Locate the cell with the specified text and output its (X, Y) center coordinate. 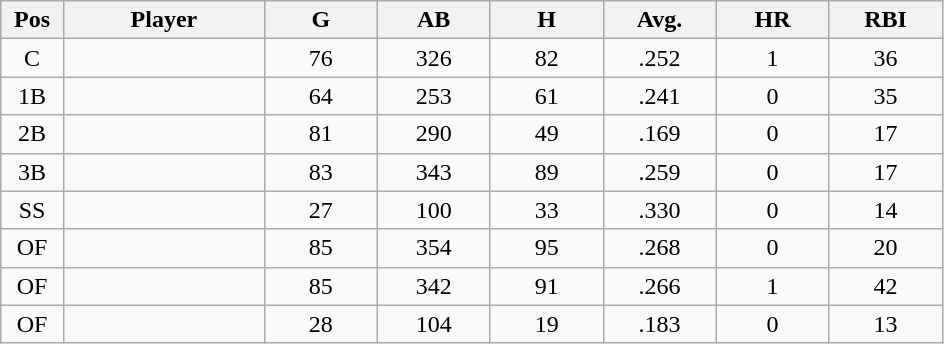
35 (886, 96)
326 (434, 58)
64 (320, 96)
33 (546, 210)
H (546, 20)
20 (886, 248)
342 (434, 286)
Pos (32, 20)
343 (434, 172)
91 (546, 286)
76 (320, 58)
89 (546, 172)
95 (546, 248)
104 (434, 324)
.259 (660, 172)
354 (434, 248)
Avg. (660, 20)
HR (772, 20)
83 (320, 172)
.266 (660, 286)
42 (886, 286)
.268 (660, 248)
AB (434, 20)
.330 (660, 210)
81 (320, 134)
19 (546, 324)
C (32, 58)
.183 (660, 324)
.169 (660, 134)
14 (886, 210)
82 (546, 58)
290 (434, 134)
36 (886, 58)
1B (32, 96)
3B (32, 172)
28 (320, 324)
61 (546, 96)
2B (32, 134)
13 (886, 324)
253 (434, 96)
.252 (660, 58)
RBI (886, 20)
.241 (660, 96)
Player (164, 20)
100 (434, 210)
49 (546, 134)
G (320, 20)
27 (320, 210)
SS (32, 210)
